Return the [x, y] coordinate for the center point of the cell that contains the specified text.  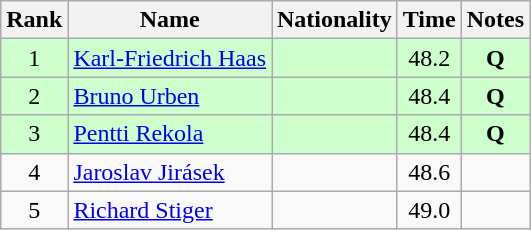
Name [170, 20]
Time [429, 20]
48.6 [429, 172]
2 [34, 96]
Nationality [335, 20]
Bruno Urben [170, 96]
48.2 [429, 58]
Karl-Friedrich Haas [170, 58]
Rank [34, 20]
5 [34, 210]
Jaroslav Jirásek [170, 172]
Pentti Rekola [170, 134]
Notes [495, 20]
4 [34, 172]
49.0 [429, 210]
3 [34, 134]
1 [34, 58]
Richard Stiger [170, 210]
